Return the (x, y) coordinate for the center point of the cell that contains the specified text.  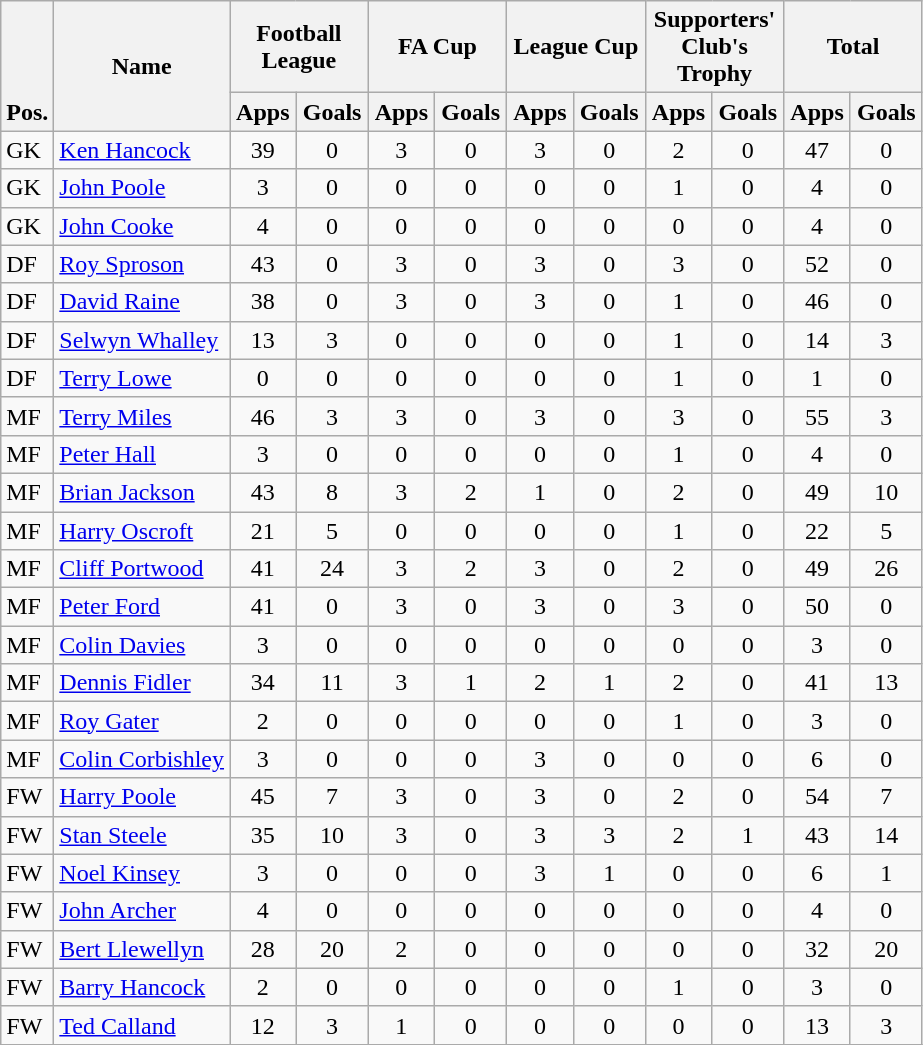
12 (264, 1025)
League Cup (576, 47)
Harry Poole (142, 797)
26 (886, 569)
Pos. (28, 66)
32 (818, 949)
Ken Hancock (142, 150)
Total (854, 47)
35 (264, 835)
Brian Jackson (142, 492)
Noel Kinsey (142, 873)
Colin Corbishley (142, 759)
John Cooke (142, 226)
55 (818, 416)
Terry Miles (142, 416)
52 (818, 264)
John Poole (142, 188)
Bert Llewellyn (142, 949)
Colin Davies (142, 645)
22 (818, 531)
Dennis Fidler (142, 683)
38 (264, 302)
24 (332, 569)
Peter Hall (142, 454)
David Raine (142, 302)
Barry Hancock (142, 987)
Terry Lowe (142, 378)
Cliff Portwood (142, 569)
Peter Ford (142, 607)
FA Cup (438, 47)
Stan Steele (142, 835)
11 (332, 683)
39 (264, 150)
28 (264, 949)
Football League (300, 47)
Ted Calland (142, 1025)
Roy Gater (142, 721)
47 (818, 150)
21 (264, 531)
Roy Sproson (142, 264)
John Archer (142, 911)
8 (332, 492)
Name (142, 66)
Harry Oscroft (142, 531)
Supporters' Club's Trophy (714, 47)
45 (264, 797)
54 (818, 797)
Selwyn Whalley (142, 340)
34 (264, 683)
50 (818, 607)
